Pinpoint the cell where the given text exists, returning its [x, y] midpoint coordinate. 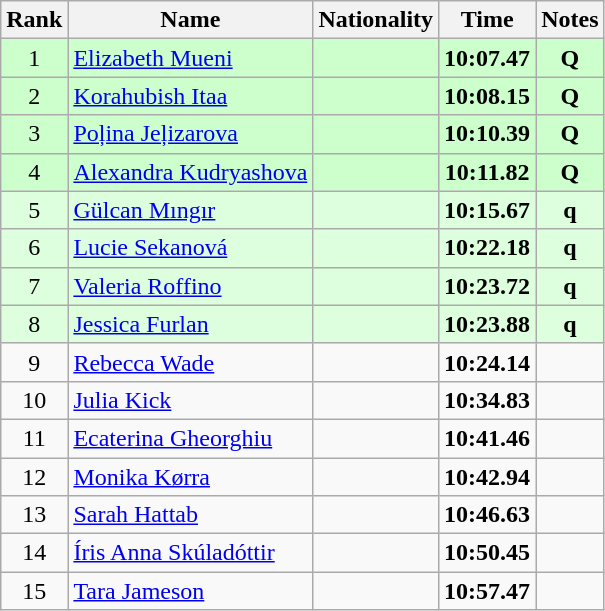
10:57.47 [488, 591]
10:07.47 [488, 58]
7 [34, 286]
Valeria Roffino [190, 286]
6 [34, 248]
Tara Jameson [190, 591]
13 [34, 515]
10:46.63 [488, 515]
9 [34, 362]
10:23.88 [488, 324]
Nationality [376, 20]
10:34.83 [488, 400]
14 [34, 553]
Name [190, 20]
10:22.18 [488, 248]
10 [34, 400]
10:10.39 [488, 134]
Notes [570, 20]
10:23.72 [488, 286]
Monika Kørra [190, 477]
15 [34, 591]
11 [34, 438]
10:50.45 [488, 553]
10:15.67 [488, 210]
Rebecca Wade [190, 362]
Ecaterina Gheorghiu [190, 438]
5 [34, 210]
Julia Kick [190, 400]
10:42.94 [488, 477]
4 [34, 172]
12 [34, 477]
10:11.82 [488, 172]
Korahubish Itaa [190, 96]
Íris Anna Skúladóttir [190, 553]
Rank [34, 20]
Jessica Furlan [190, 324]
Sarah Hattab [190, 515]
Lucie Sekanová [190, 248]
Elizabeth Mueni [190, 58]
10:08.15 [488, 96]
Poļina Jeļizarova [190, 134]
Gülcan Mıngır [190, 210]
1 [34, 58]
8 [34, 324]
2 [34, 96]
10:41.46 [488, 438]
10:24.14 [488, 362]
3 [34, 134]
Time [488, 20]
Alexandra Kudryashova [190, 172]
